Capture the cell that displays the provided text and extract its (x, y) central coordinate. 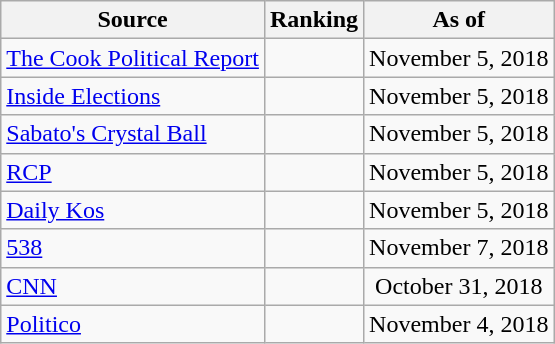
Sabato's Crystal Ball (133, 134)
November 7, 2018 (459, 248)
Daily Kos (133, 210)
538 (133, 248)
As of (459, 20)
Source (133, 20)
Politico (133, 324)
The Cook Political Report (133, 58)
October 31, 2018 (459, 286)
Ranking (314, 20)
RCP (133, 172)
CNN (133, 286)
November 4, 2018 (459, 324)
Inside Elections (133, 96)
